Identify which cell holds the provided text, then report its (x, y) central coordinate. 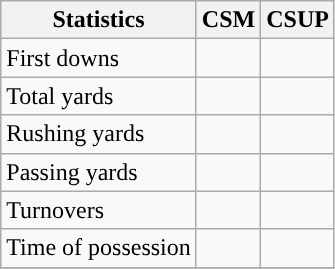
Rushing yards (99, 134)
First downs (99, 58)
CSUP (298, 20)
Total yards (99, 96)
Statistics (99, 20)
CSM (228, 20)
Time of possession (99, 248)
Turnovers (99, 210)
Passing yards (99, 172)
